Determine the [x, y] coordinate at the center of the cell enclosing the given text.  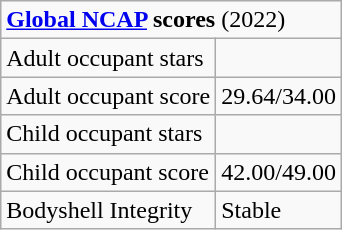
Global NCAP scores (2022) [172, 20]
Adult occupant stars [108, 58]
Child occupant score [108, 172]
Stable [279, 210]
Child occupant stars [108, 134]
29.64/34.00 [279, 96]
42.00/49.00 [279, 172]
Adult occupant score [108, 96]
Bodyshell Integrity [108, 210]
